Extract the [X, Y] coordinate from the center of the cell holding the provided text.  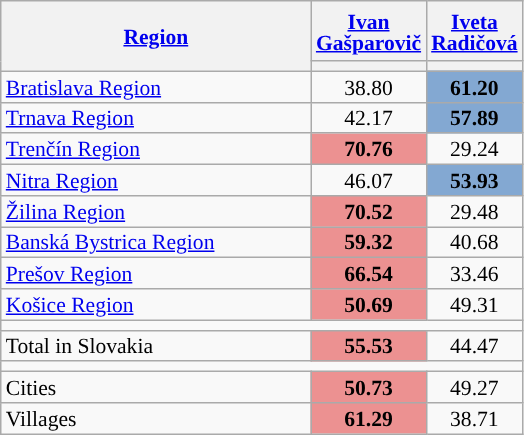
50.69 [368, 304]
Košice Region [156, 304]
50.73 [368, 388]
Total in Slovakia [156, 346]
53.93 [474, 180]
Nitra Region [156, 180]
Region [156, 36]
44.47 [474, 346]
Cities [156, 388]
Prešov Region [156, 274]
40.68 [474, 242]
55.53 [368, 346]
38.80 [368, 86]
Trnava Region [156, 118]
Ivan Gašparovič [368, 31]
33.46 [474, 274]
38.71 [474, 418]
29.24 [474, 150]
Žilina Region [156, 212]
Banská Bystrica Region [156, 242]
59.32 [368, 242]
70.52 [368, 212]
Villages [156, 418]
70.76 [368, 150]
Trenčín Region [156, 150]
Bratislava Region [156, 86]
49.31 [474, 304]
57.89 [474, 118]
29.48 [474, 212]
49.27 [474, 388]
61.20 [474, 86]
42.17 [368, 118]
46.07 [368, 180]
61.29 [368, 418]
Iveta Radičová [474, 31]
66.54 [368, 274]
